Identify which cell holds the provided text, then report its [X, Y] central coordinate. 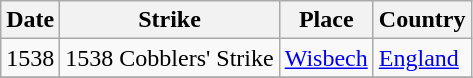
1538 Cobblers' Strike [170, 58]
England [422, 58]
Place [326, 20]
Date [30, 20]
Strike [170, 20]
1538 [30, 58]
Wisbech [326, 58]
Country [422, 20]
